Search for the cell housing the specified text and yield its [x, y] center coordinate. 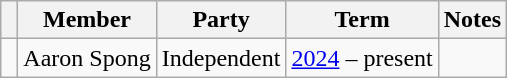
Independent [221, 58]
Party [221, 20]
Notes [472, 20]
Member [87, 20]
2024 – present [362, 58]
Term [362, 20]
Aaron Spong [87, 58]
